Locate the cell with the specified text and output its (X, Y) center coordinate. 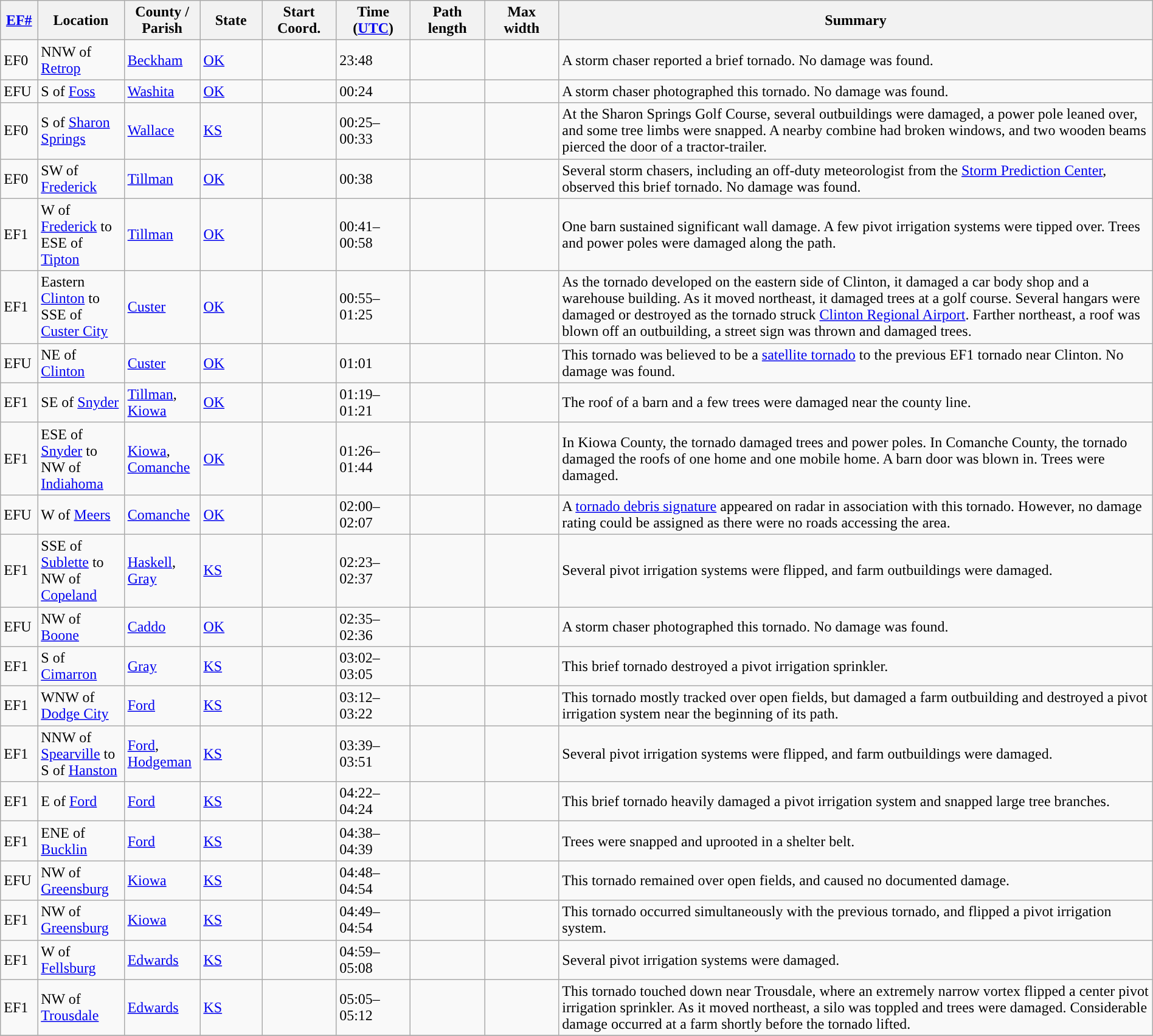
This tornado occurred simultaneously with the previous tornado, and flipped a pivot irrigation system. (856, 920)
This brief tornado destroyed a pivot irrigation sprinkler. (856, 667)
This brief tornado heavily damaged a pivot irrigation system and snapped large tree branches. (856, 802)
Max width (522, 21)
W of Frederick to ESE of Tipton (81, 235)
Tillman, Kiowa (162, 403)
This tornado mostly tracked over open fields, but damaged a farm outbuilding and destroyed a pivot irrigation system near the beginning of its path. (856, 706)
This tornado remained over open fields, and caused no documented damage. (856, 881)
04:48–04:54 (373, 881)
00:24 (373, 91)
Kiowa, Comanche (162, 459)
Several pivot irrigation systems were damaged. (856, 960)
01:19–01:21 (373, 403)
NW of Boone (81, 627)
Washita (162, 91)
SW of Frederick (81, 179)
One barn sustained significant wall damage. A few pivot irrigation systems were tipped over. Trees and power poles were damaged along the path. (856, 235)
Haskell, Gray (162, 571)
Summary (856, 21)
23:48 (373, 60)
Start Coord. (299, 21)
S of Foss (81, 91)
02:00–02:07 (373, 515)
This tornado was believed to be a satellite tornado to the previous EF1 tornado near Clinton. No damage was found. (856, 363)
NNW of Spearville to S of Hanston (81, 754)
State (231, 21)
S of Sharon Springs (81, 131)
Gray (162, 667)
04:49–04:54 (373, 920)
NW of Trousdale (81, 1007)
WNW of Dodge City (81, 706)
County / Parish (162, 21)
05:05–05:12 (373, 1007)
Comanche (162, 515)
Eastern Clinton to SSE of Custer City (81, 307)
Ford, Hodgeman (162, 754)
E of Ford (81, 802)
00:55–01:25 (373, 307)
SSE of Sublette to NW of Copeland (81, 571)
Beckham (162, 60)
ESE of Snyder to NW of Indiahoma (81, 459)
Several storm chasers, including an off-duty meteorologist from the Storm Prediction Center, observed this brief tornado. No damage was found. (856, 179)
04:22–04:24 (373, 802)
Location (81, 21)
W of Meers (81, 515)
03:12–03:22 (373, 706)
00:38 (373, 179)
NE of Clinton (81, 363)
W of Fellsburg (81, 960)
Path length (448, 21)
00:25–00:33 (373, 131)
Trees were snapped and uprooted in a shelter belt. (856, 841)
04:38–04:39 (373, 841)
03:02–03:05 (373, 667)
A storm chaser reported a brief tornado. No damage was found. (856, 60)
S of Cimarron (81, 667)
03:39–03:51 (373, 754)
SE of Snyder (81, 403)
00:41–00:58 (373, 235)
01:01 (373, 363)
Wallace (162, 131)
02:35–02:36 (373, 627)
Caddo (162, 627)
02:23–02:37 (373, 571)
NNW of Retrop (81, 60)
ENE of Bucklin (81, 841)
01:26–01:44 (373, 459)
04:59–05:08 (373, 960)
The roof of a barn and a few trees were damaged near the county line. (856, 403)
Time (UTC) (373, 21)
EF# (19, 21)
